Extract the (x, y) coordinate from the center of the cell holding the provided text.  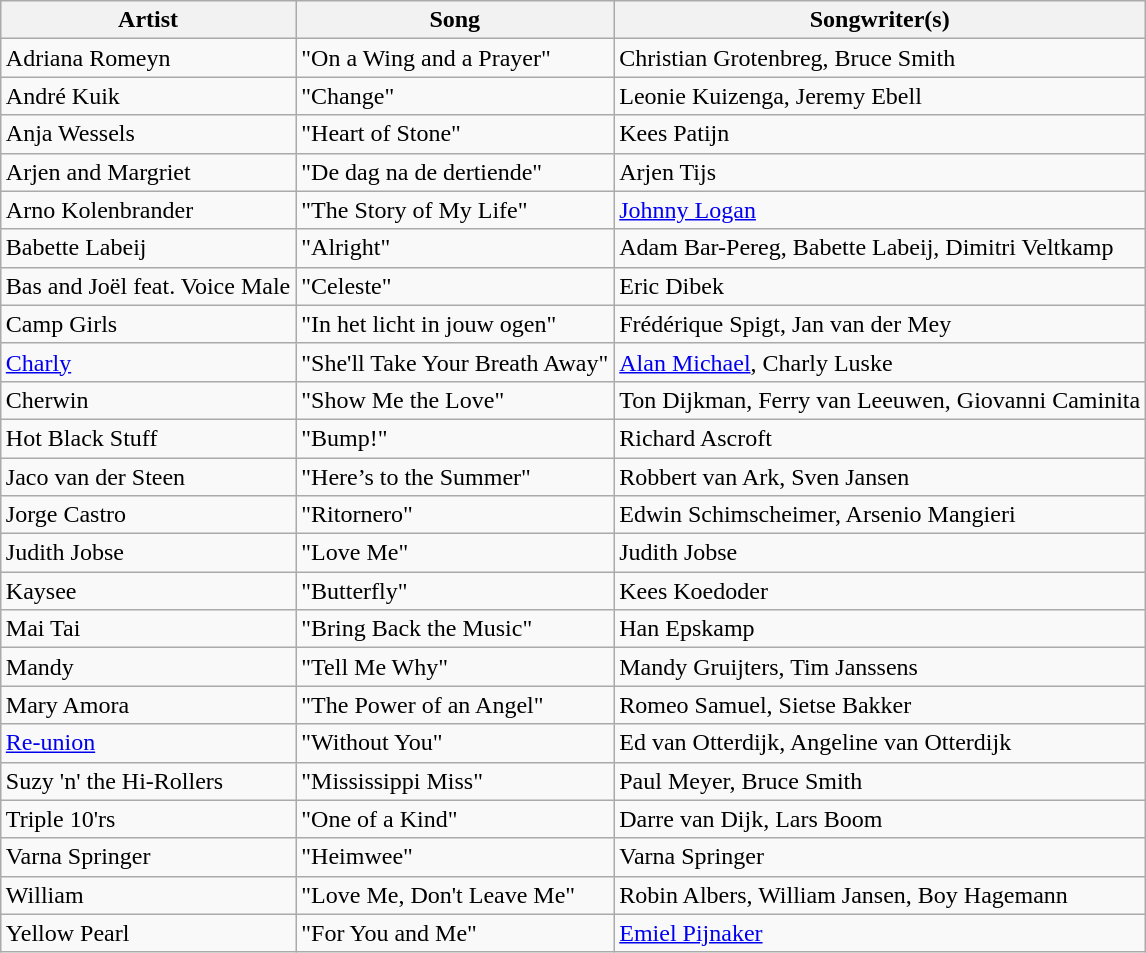
Han Epskamp (880, 629)
Edwin Schimscheimer, Arsenio Mangieri (880, 515)
Romeo Samuel, Sietse Bakker (880, 705)
Ed van Otterdijk, Angeline van Otterdijk (880, 743)
"Mississippi Miss" (455, 781)
Arjen Tijs (880, 172)
Anja Wessels (148, 134)
"Change" (455, 96)
Mary Amora (148, 705)
Jorge Castro (148, 515)
"Bring Back the Music" (455, 629)
Re-union (148, 743)
Christian Grotenbreg, Bruce Smith (880, 58)
Ton Dijkman, Ferry van Leeuwen, Giovanni Caminita (880, 400)
Darre van Dijk, Lars Boom (880, 819)
Arno Kolenbrander (148, 210)
Alan Michael, Charly Luske (880, 362)
"Heimwee" (455, 857)
Mandy (148, 667)
Mandy Gruijters, Tim Janssens (880, 667)
Kees Patijn (880, 134)
"One of a Kind" (455, 819)
Leonie Kuizenga, Jeremy Ebell (880, 96)
"Heart of Stone" (455, 134)
"Here’s to the Summer" (455, 477)
"Celeste" (455, 286)
"She'll Take Your Breath Away" (455, 362)
Yellow Pearl (148, 933)
"Show Me the Love" (455, 400)
Charly (148, 362)
Adriana Romeyn (148, 58)
"On a Wing and a Prayer" (455, 58)
Jaco van der Steen (148, 477)
"Bump!" (455, 438)
Artist (148, 20)
Kaysee (148, 591)
Triple 10'rs (148, 819)
"The Story of My Life" (455, 210)
Adam Bar-Pereg, Babette Labeij, Dimitri Veltkamp (880, 248)
Eric Dibek (880, 286)
"Butterfly" (455, 591)
Emiel Pijnaker (880, 933)
Robbert van Ark, Sven Jansen (880, 477)
William (148, 895)
"The Power of an Angel" (455, 705)
"Tell Me Why" (455, 667)
"Love Me" (455, 553)
"Without You" (455, 743)
Frédérique Spigt, Jan van der Mey (880, 324)
Johnny Logan (880, 210)
Babette Labeij (148, 248)
Mai Tai (148, 629)
Arjen and Margriet (148, 172)
Cherwin (148, 400)
André Kuik (148, 96)
Richard Ascroft (880, 438)
Camp Girls (148, 324)
"Love Me, Don't Leave Me" (455, 895)
"Ritornero" (455, 515)
Bas and Joël feat. Voice Male (148, 286)
Songwriter(s) (880, 20)
"Alright" (455, 248)
Suzy 'n' the Hi-Rollers (148, 781)
Robin Albers, William Jansen, Boy Hagemann (880, 895)
"In het licht in jouw ogen" (455, 324)
Hot Black Stuff (148, 438)
"De dag na de dertiende" (455, 172)
Kees Koedoder (880, 591)
Paul Meyer, Bruce Smith (880, 781)
Song (455, 20)
"For You and Me" (455, 933)
